Determine the [x, y] coordinate at the center of the cell enclosing the given text.  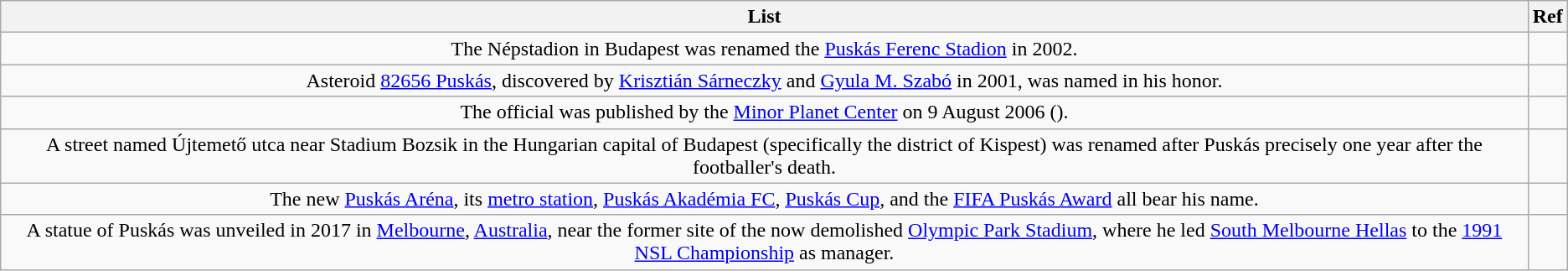
The official was published by the Minor Planet Center on 9 August 2006 (). [764, 112]
Asteroid 82656 Puskás, discovered by Krisztián Sárneczky and Gyula M. Szabó in 2001, was named in his honor. [764, 81]
Ref [1548, 17]
The Népstadion in Budapest was renamed the Puskás Ferenc Stadion in 2002. [764, 49]
The new Puskás Aréna, its metro station, Puskás Akadémia FC, Puskás Cup, and the FIFA Puskás Award all bear his name. [764, 199]
List [764, 17]
